Capture the cell that displays the provided text and extract its [X, Y] central coordinate. 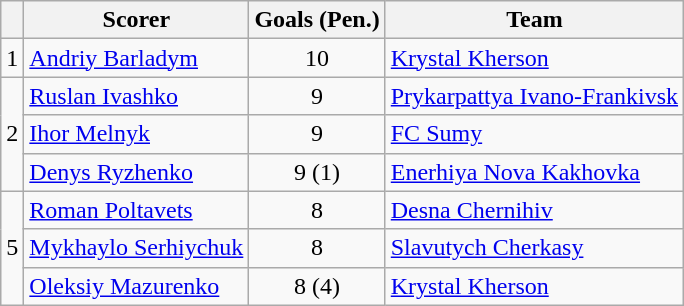
Team [534, 20]
2 [12, 134]
FC Sumy [534, 134]
Mykhaylo Serhiychuk [136, 248]
Ruslan Ivashko [136, 96]
Enerhiya Nova Kakhovka [534, 172]
9 (1) [317, 172]
10 [317, 58]
Desna Chernihiv [534, 210]
1 [12, 58]
8 (4) [317, 286]
Slavutych Cherkasy [534, 248]
Ihor Melnyk [136, 134]
Prykarpattya Ivano-Frankivsk [534, 96]
5 [12, 248]
Andriy Barladym [136, 58]
Goals (Pen.) [317, 20]
Roman Poltavets [136, 210]
Denys Ryzhenko [136, 172]
Oleksiy Mazurenko [136, 286]
Scorer [136, 20]
